Provide the [X, Y] coordinate of the cell's center where the given text is located.  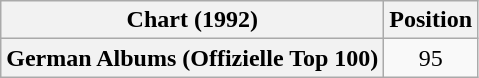
95 [431, 58]
Chart (1992) [192, 20]
Position [431, 20]
German Albums (Offizielle Top 100) [192, 58]
